Search for the cell housing the specified text and yield its (X, Y) center coordinate. 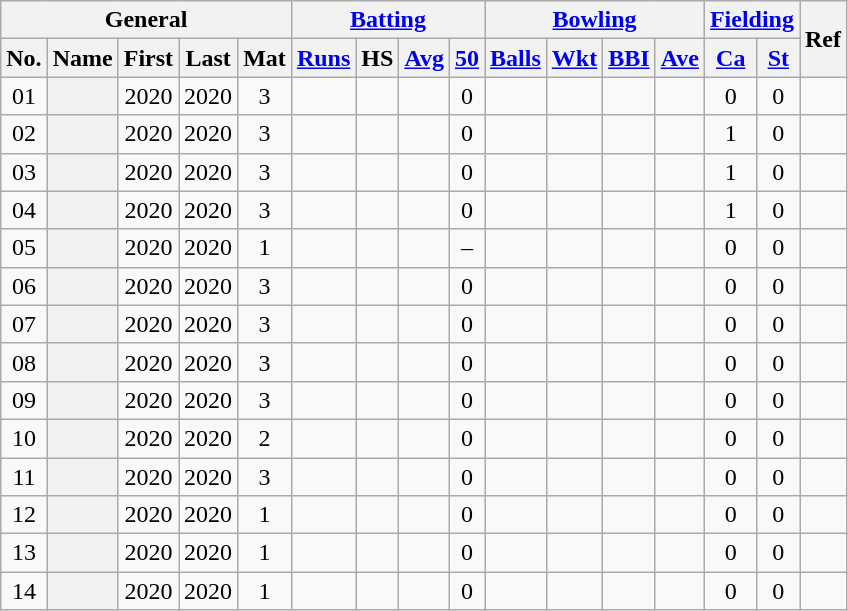
Mat (265, 58)
General (146, 20)
11 (24, 477)
Bowling (595, 20)
50 (466, 58)
Avg (424, 58)
07 (24, 324)
13 (24, 553)
Runs (323, 58)
08 (24, 362)
Ref (824, 39)
Wkt (574, 58)
No. (24, 58)
09 (24, 400)
06 (24, 286)
05 (24, 248)
First (148, 58)
Batting (388, 20)
BBI (629, 58)
Name (82, 58)
– (466, 248)
Balls (516, 58)
03 (24, 172)
HS (378, 58)
04 (24, 210)
Ca (730, 58)
St (778, 58)
01 (24, 96)
Fielding (752, 20)
12 (24, 515)
02 (24, 134)
2 (265, 438)
Last (208, 58)
10 (24, 438)
Ave (680, 58)
14 (24, 591)
